From the cell containing the given text, extract its center point as (X, Y) coordinate. 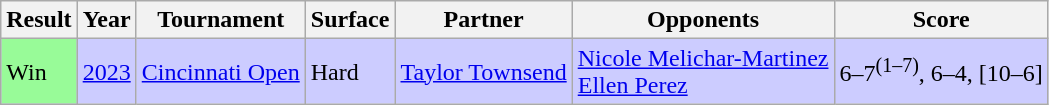
Opponents (703, 20)
Hard (350, 72)
Tournament (220, 20)
Partner (484, 20)
Result (39, 20)
Taylor Townsend (484, 72)
Cincinnati Open (220, 72)
Year (106, 20)
Surface (350, 20)
Win (39, 72)
Nicole Melichar-Martinez Ellen Perez (703, 72)
2023 (106, 72)
Score (941, 20)
6–7(1–7), 6–4, [10–6] (941, 72)
